Return the (X, Y) coordinate for the center point of the cell that contains the specified text.  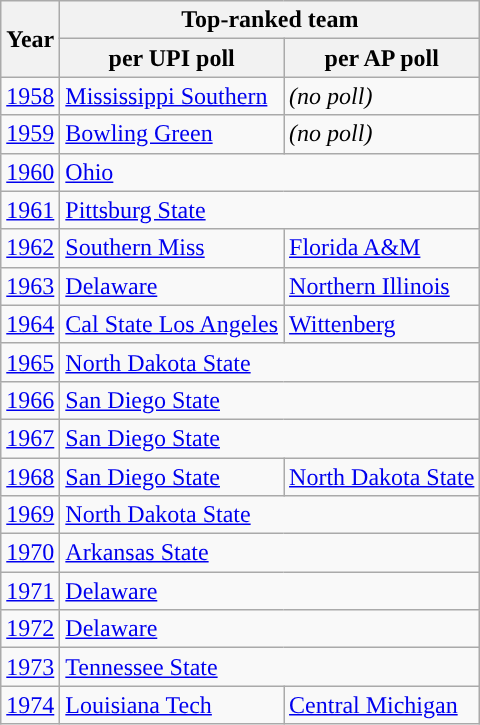
1972 (30, 629)
per UPI poll (172, 58)
Bowling Green (172, 134)
Pittsburg State (270, 210)
1973 (30, 667)
Florida A&M (382, 248)
Tennessee State (270, 667)
1966 (30, 400)
1965 (30, 362)
1969 (30, 515)
1958 (30, 96)
Northern Illinois (382, 286)
per AP poll (382, 58)
Mississippi Southern (172, 96)
Cal State Los Angeles (172, 324)
1970 (30, 553)
1967 (30, 438)
1968 (30, 477)
Southern Miss (172, 248)
Louisiana Tech (172, 705)
1959 (30, 134)
Wittenberg (382, 324)
1974 (30, 705)
1964 (30, 324)
1962 (30, 248)
Ohio (270, 172)
Top-ranked team (270, 20)
Central Michigan (382, 705)
1971 (30, 591)
Year (30, 39)
1963 (30, 286)
1960 (30, 172)
1961 (30, 210)
Arkansas State (270, 553)
